Scan for the cell matching the given text and deliver its [x, y] coordinate at center. 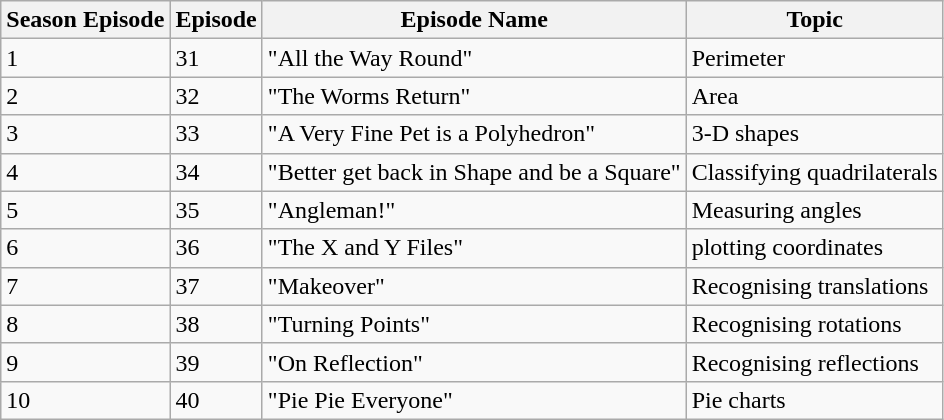
1 [86, 58]
9 [86, 362]
"Angleman!" [474, 210]
34 [216, 172]
32 [216, 96]
"Better get back in Shape and be a Square" [474, 172]
10 [86, 400]
8 [86, 324]
Recognising reflections [814, 362]
5 [86, 210]
31 [216, 58]
"The Worms Return" [474, 96]
Classifying quadrilaterals [814, 172]
7 [86, 286]
Recognising translations [814, 286]
Perimeter [814, 58]
"Turning Points" [474, 324]
Season Episode [86, 20]
37 [216, 286]
33 [216, 134]
4 [86, 172]
Area [814, 96]
3 [86, 134]
Episode [216, 20]
Episode Name [474, 20]
Recognising rotations [814, 324]
plotting coordinates [814, 248]
"All the Way Round" [474, 58]
36 [216, 248]
2 [86, 96]
"The X and Y Files" [474, 248]
40 [216, 400]
38 [216, 324]
35 [216, 210]
Measuring angles [814, 210]
3-D shapes [814, 134]
"On Reflection" [474, 362]
Topic [814, 20]
"Pie Pie Everyone" [474, 400]
Pie charts [814, 400]
"A Very Fine Pet is a Polyhedron" [474, 134]
6 [86, 248]
39 [216, 362]
"Makeover" [474, 286]
